Provide the [X, Y] coordinate of the cell's center where the given text is located.  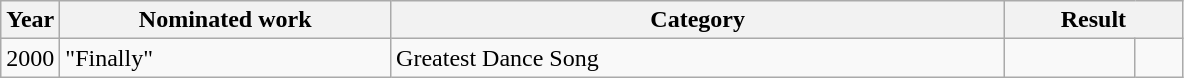
"Finally" [226, 58]
Category [698, 20]
2000 [30, 58]
Year [30, 20]
Greatest Dance Song [698, 58]
Nominated work [226, 20]
Result [1094, 20]
